Return the (x, y) coordinate for the center point of the cell that contains the specified text.  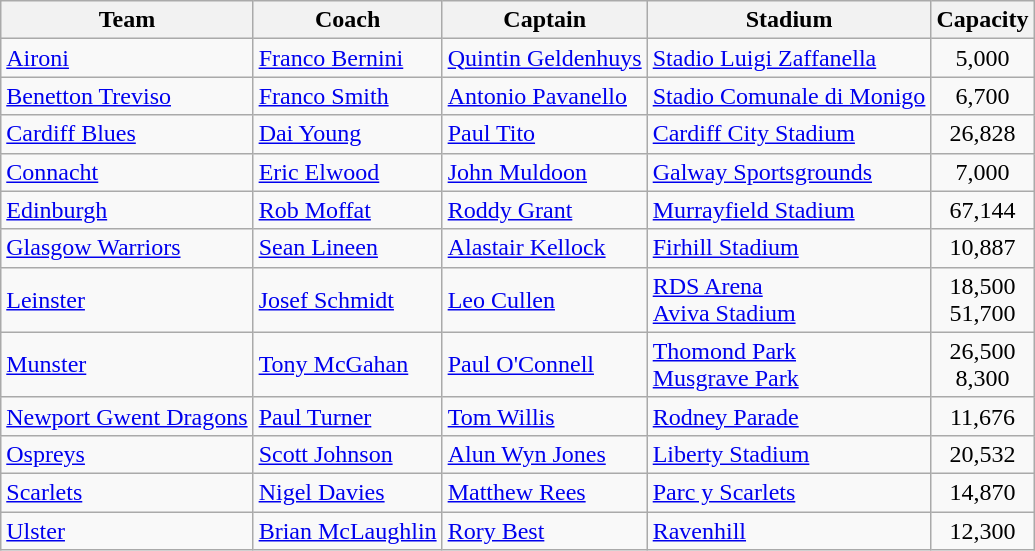
Stadium (789, 20)
Firhill Stadium (789, 248)
18,50051,700 (982, 300)
Brian McLaughlin (348, 531)
Paul O'Connell (544, 364)
RDS Arena Aviva Stadium (789, 300)
Captain (544, 20)
Galway Sportsgrounds (789, 172)
Roddy Grant (544, 210)
Quintin Geldenhuys (544, 58)
Benetton Treviso (127, 96)
Munster (127, 364)
Matthew Rees (544, 492)
Alun Wyn Jones (544, 454)
Edinburgh (127, 210)
Paul Tito (544, 134)
Thomond ParkMusgrave Park (789, 364)
Alastair Kellock (544, 248)
Rob Moffat (348, 210)
Rodney Parade (789, 416)
Scott Johnson (348, 454)
14,870 (982, 492)
Cardiff Blues (127, 134)
26,828 (982, 134)
Paul Turner (348, 416)
10,887 (982, 248)
Ospreys (127, 454)
Ravenhill (789, 531)
20,532 (982, 454)
Newport Gwent Dragons (127, 416)
5,000 (982, 58)
Franco Bernini (348, 58)
26,5008,300 (982, 364)
67,144 (982, 210)
Dai Young (348, 134)
Nigel Davies (348, 492)
Stadio Comunale di Monigo (789, 96)
Ulster (127, 531)
Connacht (127, 172)
Sean Lineen (348, 248)
Eric Elwood (348, 172)
Team (127, 20)
Glasgow Warriors (127, 248)
Franco Smith (348, 96)
Rory Best (544, 531)
Tony McGahan (348, 364)
Antonio Pavanello (544, 96)
12,300 (982, 531)
Josef Schmidt (348, 300)
Parc y Scarlets (789, 492)
Stadio Luigi Zaffanella (789, 58)
7,000 (982, 172)
Leinster (127, 300)
6,700 (982, 96)
11,676 (982, 416)
John Muldoon (544, 172)
Capacity (982, 20)
Scarlets (127, 492)
Tom Willis (544, 416)
Cardiff City Stadium (789, 134)
Coach (348, 20)
Liberty Stadium (789, 454)
Murrayfield Stadium (789, 210)
Leo Cullen (544, 300)
Aironi (127, 58)
